Determine the [X, Y] coordinate at the center of the cell enclosing the given text.  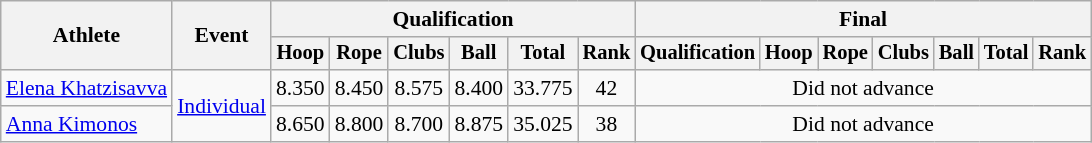
8.450 [360, 88]
8.875 [478, 124]
Event [222, 36]
35.025 [542, 124]
42 [607, 88]
38 [607, 124]
8.350 [300, 88]
Athlete [86, 36]
8.575 [418, 88]
Elena Khatzisavva [86, 88]
8.650 [300, 124]
Individual [222, 106]
8.400 [478, 88]
Anna Kimonos [86, 124]
8.800 [360, 124]
8.700 [418, 124]
33.775 [542, 88]
Final [863, 19]
